Locate the cell with the specified text and output its [x, y] center coordinate. 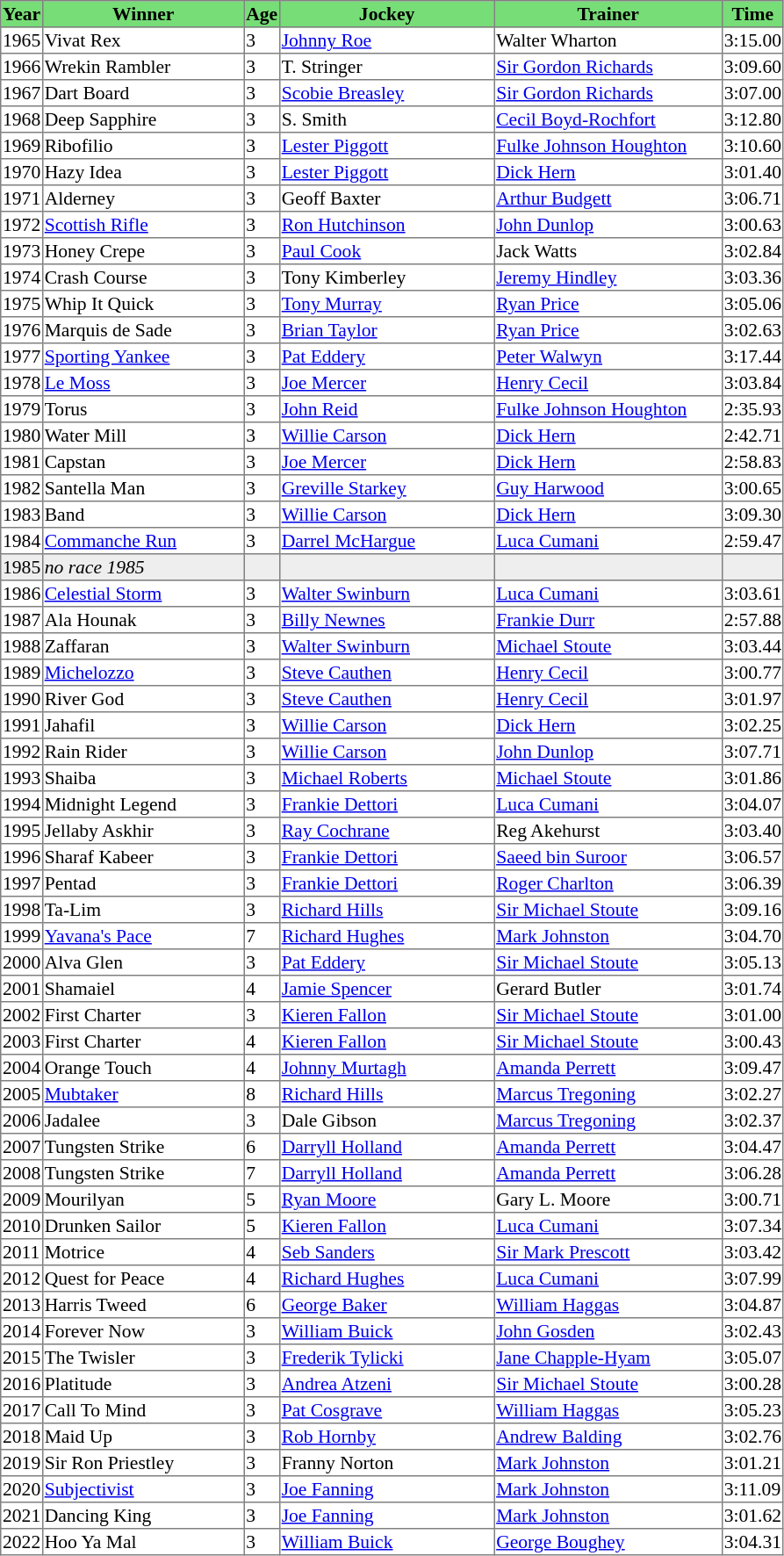
1996 [22, 857]
Billy Newnes [386, 620]
Arthur Budgett [608, 198]
2008 [22, 1173]
3:05.13 [752, 962]
2:58.83 [752, 462]
no race 1985 [143, 567]
Shaiba [143, 778]
3:02.27 [752, 1094]
Time [752, 14]
2022 [22, 1542]
1989 [22, 673]
2012 [22, 1279]
Ron Hutchinson [386, 225]
Roger Charlton [608, 883]
1999 [22, 936]
Orange Touch [143, 1068]
3:07.00 [752, 93]
2010 [22, 1226]
3:00.43 [752, 1041]
3:03.44 [752, 646]
3:01.21 [752, 1463]
Year [22, 14]
Geoff Baxter [386, 198]
Zaffaran [143, 646]
T. Stringer [386, 67]
3:01.97 [752, 699]
3:03.42 [752, 1252]
Jahafil [143, 725]
3:09.30 [752, 515]
Yavana's Pace [143, 936]
Ribofilio [143, 146]
Rain Rider [143, 752]
3:00.63 [752, 225]
2015 [22, 1358]
3:05.07 [752, 1358]
Frederik Tylicki [386, 1358]
Andrea Atzeni [386, 1384]
Mourilyan [143, 1199]
3:02.76 [752, 1437]
George Baker [386, 1305]
3:15.00 [752, 40]
Honey Crepe [143, 251]
1983 [22, 515]
3:00.28 [752, 1384]
8 [262, 1094]
Midnight Legend [143, 804]
1987 [22, 620]
Platitude [143, 1384]
Saeed bin Suroor [608, 857]
Crash Course [143, 277]
3:04.31 [752, 1542]
The Twisler [143, 1358]
1979 [22, 409]
3:09.16 [752, 910]
Seb Sanders [386, 1252]
Wrekin Rambler [143, 67]
3:03.36 [752, 277]
3:04.70 [752, 936]
Water Mill [143, 436]
1978 [22, 383]
Quest for Peace [143, 1279]
1986 [22, 594]
John Reid [386, 409]
S. Smith [386, 119]
3:04.87 [752, 1305]
Jack Watts [608, 251]
Ray Cochrane [386, 831]
Alva Glen [143, 962]
1970 [22, 172]
1968 [22, 119]
1967 [22, 93]
Ta-Lim [143, 910]
3:07.34 [752, 1226]
Hoo Ya Mal [143, 1542]
Greville Starkey [386, 488]
3:02.37 [752, 1120]
3:05.06 [752, 304]
Trainer [608, 14]
1980 [22, 436]
2009 [22, 1199]
1973 [22, 251]
1988 [22, 646]
Santella Man [143, 488]
Brian Taylor [386, 330]
Reg Akehurst [608, 831]
1977 [22, 357]
2:59.47 [752, 541]
1976 [22, 330]
Marquis de Sade [143, 330]
Franny Norton [386, 1463]
3:05.23 [752, 1410]
1992 [22, 752]
Le Moss [143, 383]
Forever Now [143, 1331]
Alderney [143, 198]
Scottish Rifle [143, 225]
Dart Board [143, 93]
3:04.47 [752, 1147]
Jamie Spencer [386, 989]
2:35.93 [752, 409]
3:01.00 [752, 1015]
1966 [22, 67]
1974 [22, 277]
Jockey [386, 14]
Peter Walwyn [608, 357]
John Gosden [608, 1331]
3:02.25 [752, 725]
3:03.61 [752, 594]
Johnny Roe [386, 40]
3:07.71 [752, 752]
3:17.44 [752, 357]
3:00.71 [752, 1199]
Frankie Durr [608, 620]
Michael Roberts [386, 778]
1997 [22, 883]
1971 [22, 198]
Gerard Butler [608, 989]
River God [143, 699]
Sharaf Kabeer [143, 857]
3:02.63 [752, 330]
Torus [143, 409]
Scobie Breasley [386, 93]
Band [143, 515]
Walter Wharton [608, 40]
3:07.99 [752, 1279]
1991 [22, 725]
Ryan Moore [386, 1199]
3:06.28 [752, 1173]
Rob Hornby [386, 1437]
1998 [22, 910]
Celestial Storm [143, 594]
Jeremy Hindley [608, 277]
3:00.77 [752, 673]
3:11.09 [752, 1489]
2016 [22, 1384]
Dale Gibson [386, 1120]
Deep Sapphire [143, 119]
3:01.62 [752, 1516]
1972 [22, 225]
Motrice [143, 1252]
1969 [22, 146]
1982 [22, 488]
Gary L. Moore [608, 1199]
Drunken Sailor [143, 1226]
1993 [22, 778]
2004 [22, 1068]
Pentad [143, 883]
Jadalee [143, 1120]
3:00.65 [752, 488]
2019 [22, 1463]
Jane Chapple-Hyam [608, 1358]
Age [262, 14]
Whip It Quick [143, 304]
3:10.60 [752, 146]
3:09.47 [752, 1068]
Mubtaker [143, 1094]
Andrew Balding [608, 1437]
3:06.71 [752, 198]
2007 [22, 1147]
Darrel McHargue [386, 541]
2003 [22, 1041]
Sporting Yankee [143, 357]
3:02.43 [752, 1331]
Hazy Idea [143, 172]
2011 [22, 1252]
Dancing King [143, 1516]
Johnny Murtagh [386, 1068]
3:01.86 [752, 778]
1990 [22, 699]
3:01.40 [752, 172]
Ala Hounak [143, 620]
3:03.40 [752, 831]
1965 [22, 40]
Pat Cosgrave [386, 1410]
2020 [22, 1489]
Commanche Run [143, 541]
Michelozzo [143, 673]
Call To Mind [143, 1410]
1975 [22, 304]
1981 [22, 462]
3:09.60 [752, 67]
2018 [22, 1437]
2:42.71 [752, 436]
2002 [22, 1015]
Subjectivist [143, 1489]
3:03.84 [752, 383]
2021 [22, 1516]
2:57.88 [752, 620]
2005 [22, 1094]
1985 [22, 567]
Sir Ron Priestley [143, 1463]
2000 [22, 962]
3:01.74 [752, 989]
2001 [22, 989]
Winner [143, 14]
Tony Murray [386, 304]
2017 [22, 1410]
George Boughey [608, 1542]
3:12.80 [752, 119]
1984 [22, 541]
2006 [22, 1120]
3:02.84 [752, 251]
Maid Up [143, 1437]
Shamaiel [143, 989]
Sir Mark Prescott [608, 1252]
Capstan [143, 462]
3:06.57 [752, 857]
Cecil Boyd-Rochfort [608, 119]
Vivat Rex [143, 40]
1994 [22, 804]
Harris Tweed [143, 1305]
Tony Kimberley [386, 277]
2014 [22, 1331]
3:06.39 [752, 883]
2013 [22, 1305]
1995 [22, 831]
Guy Harwood [608, 488]
3:04.07 [752, 804]
Jellaby Askhir [143, 831]
Paul Cook [386, 251]
